Locate the cell with the specified text and output its [X, Y] center coordinate. 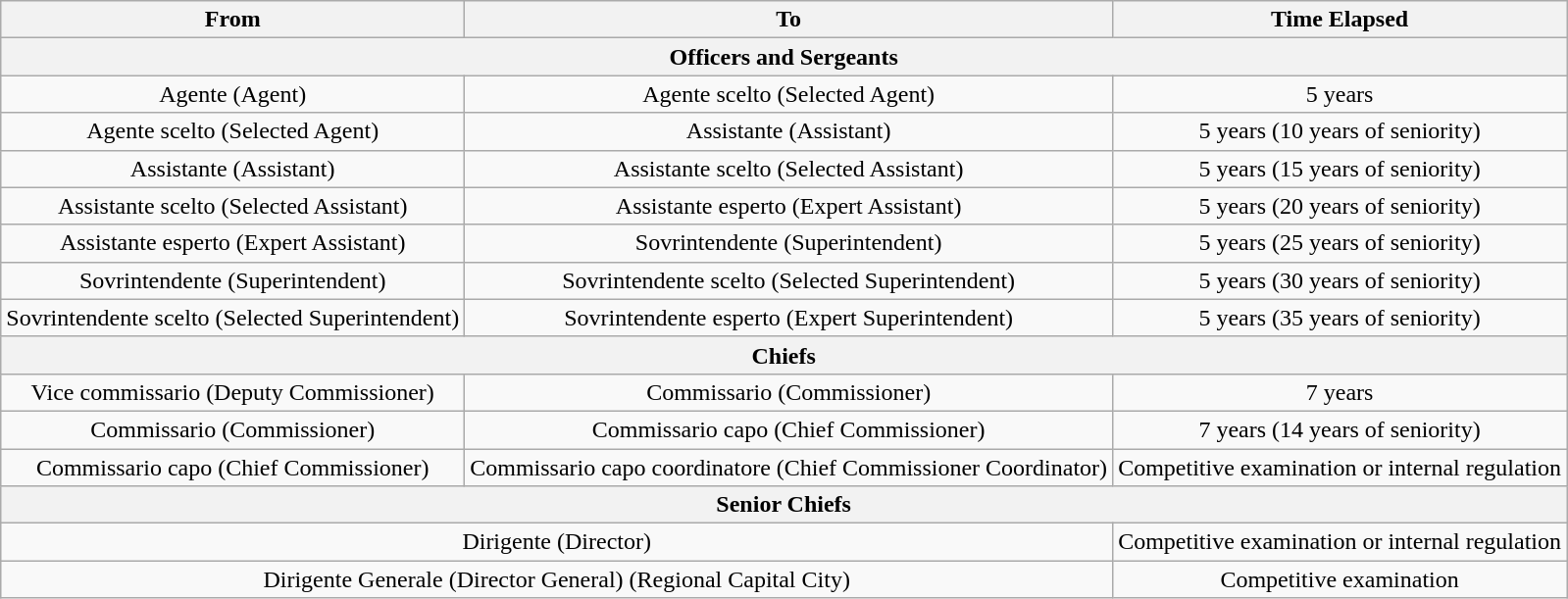
Dirigente Generale (Director General) (Regional Capital City) [557, 579]
Sovrintendente esperto (Expert Superintendent) [788, 318]
Commissario capo coordinatore (Chief Commissioner Coordinator) [788, 468]
5 years (20 years of seniority) [1340, 206]
Agente (Agent) [233, 94]
Vice commissario (Deputy Commissioner) [233, 392]
5 years (25 years of seniority) [1340, 243]
Senior Chiefs [784, 505]
5 years (35 years of seniority) [1340, 318]
From [233, 20]
Chiefs [784, 355]
5 years (10 years of seniority) [1340, 131]
5 years [1340, 94]
To [788, 20]
Officers and Sergeants [784, 57]
7 years [1340, 392]
5 years (30 years of seniority) [1340, 280]
7 years (14 years of seniority) [1340, 429]
Competitive examination [1340, 579]
Time Elapsed [1340, 20]
5 years (15 years of seniority) [1340, 169]
Dirigente (Director) [557, 542]
